Detect which cell encompasses the target text, then output its (x, y) center coordinate. 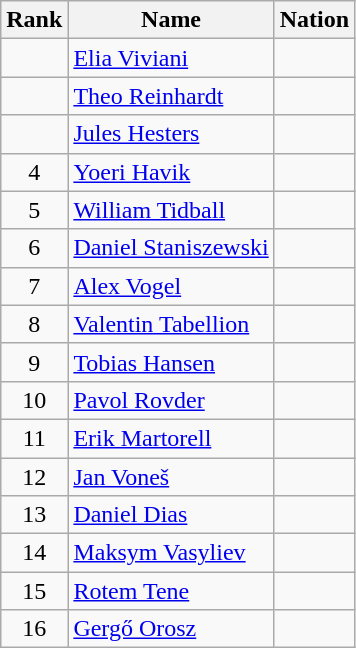
Theo Reinhardt (171, 96)
15 (34, 591)
Pavol Rovder (171, 400)
8 (34, 324)
Jan Voneš (171, 477)
4 (34, 172)
12 (34, 477)
Tobias Hansen (171, 362)
Valentin Tabellion (171, 324)
Nation (314, 20)
7 (34, 286)
Yoeri Havik (171, 172)
Name (171, 20)
Erik Martorell (171, 438)
Elia Viviani (171, 58)
Rank (34, 20)
Alex Vogel (171, 286)
Daniel Staniszewski (171, 248)
14 (34, 553)
Daniel Dias (171, 515)
Jules Hesters (171, 134)
11 (34, 438)
9 (34, 362)
6 (34, 248)
10 (34, 400)
Rotem Tene (171, 591)
William Tidball (171, 210)
Maksym Vasyliev (171, 553)
13 (34, 515)
5 (34, 210)
Gergő Orosz (171, 629)
16 (34, 629)
